Determine the (x, y) coordinate at the center of the cell enclosing the given text.  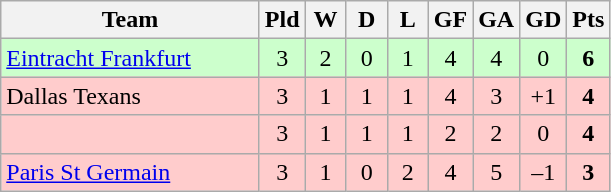
GF (450, 20)
+1 (544, 96)
Paris St Germain (130, 172)
L (408, 20)
W (326, 20)
5 (496, 172)
GD (544, 20)
Pts (588, 20)
Eintracht Frankfurt (130, 58)
GA (496, 20)
Dallas Texans (130, 96)
Pld (282, 20)
–1 (544, 172)
Team (130, 20)
6 (588, 58)
D (366, 20)
